Identify which cell holds the provided text, then report its [X, Y] central coordinate. 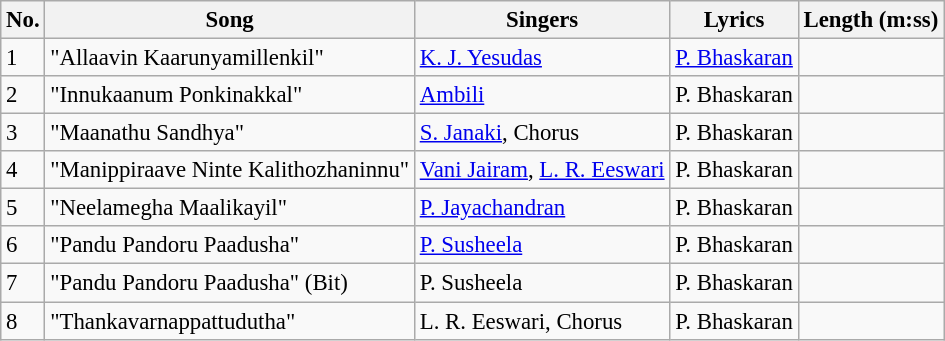
Lyrics [734, 20]
"Maanathu Sandhya" [230, 133]
Length (m:ss) [870, 20]
"Innukaanum Ponkinakkal" [230, 95]
Song [230, 20]
Singers [542, 20]
K. J. Yesudas [542, 58]
"Neelamegha Maalikayil" [230, 208]
P. Jayachandran [542, 208]
6 [23, 245]
S. Janaki, Chorus [542, 133]
"Manippiraave Ninte Kalithozhaninnu" [230, 170]
"Thankavarnappattudutha" [230, 321]
Ambili [542, 95]
2 [23, 95]
"Allaavin Kaarunyamillenkil" [230, 58]
"Pandu Pandoru Paadusha" (Bit) [230, 283]
No. [23, 20]
1 [23, 58]
"Pandu Pandoru Paadusha" [230, 245]
4 [23, 170]
Vani Jairam, L. R. Eeswari [542, 170]
5 [23, 208]
L. R. Eeswari, Chorus [542, 321]
8 [23, 321]
7 [23, 283]
3 [23, 133]
